Extract the (X, Y) coordinate from the center of the cell holding the provided text.  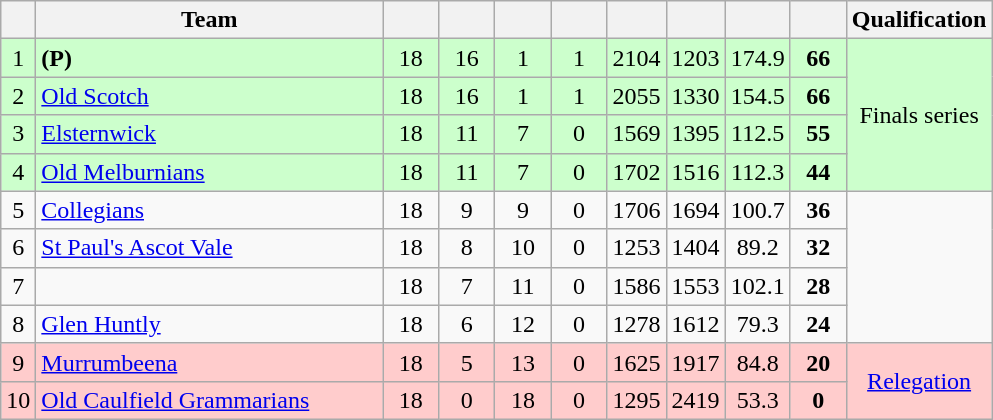
84.8 (758, 362)
Elsternwick (210, 134)
1404 (696, 248)
44 (818, 172)
2 (18, 96)
(P) (210, 58)
12 (523, 324)
112.3 (758, 172)
20 (818, 362)
1395 (696, 134)
1569 (636, 134)
112.5 (758, 134)
32 (818, 248)
1330 (696, 96)
100.7 (758, 210)
Finals series (919, 115)
2419 (696, 400)
55 (818, 134)
1203 (696, 58)
1625 (636, 362)
28 (818, 286)
1612 (696, 324)
Collegians (210, 210)
1702 (636, 172)
1278 (636, 324)
24 (818, 324)
13 (523, 362)
1917 (696, 362)
Old Caulfield Grammarians (210, 400)
Relegation (919, 381)
1586 (636, 286)
St Paul's Ascot Vale (210, 248)
2104 (636, 58)
102.1 (758, 286)
2055 (636, 96)
79.3 (758, 324)
Old Scotch (210, 96)
1516 (696, 172)
89.2 (758, 248)
174.9 (758, 58)
Glen Huntly (210, 324)
Murrumbeena (210, 362)
154.5 (758, 96)
1553 (696, 286)
1706 (636, 210)
Old Melburnians (210, 172)
36 (818, 210)
53.3 (758, 400)
3 (18, 134)
4 (18, 172)
1295 (636, 400)
1253 (636, 248)
1694 (696, 210)
Team (210, 20)
Qualification (919, 20)
